Determine the (X, Y) coordinate at the center of the cell enclosing the given text.  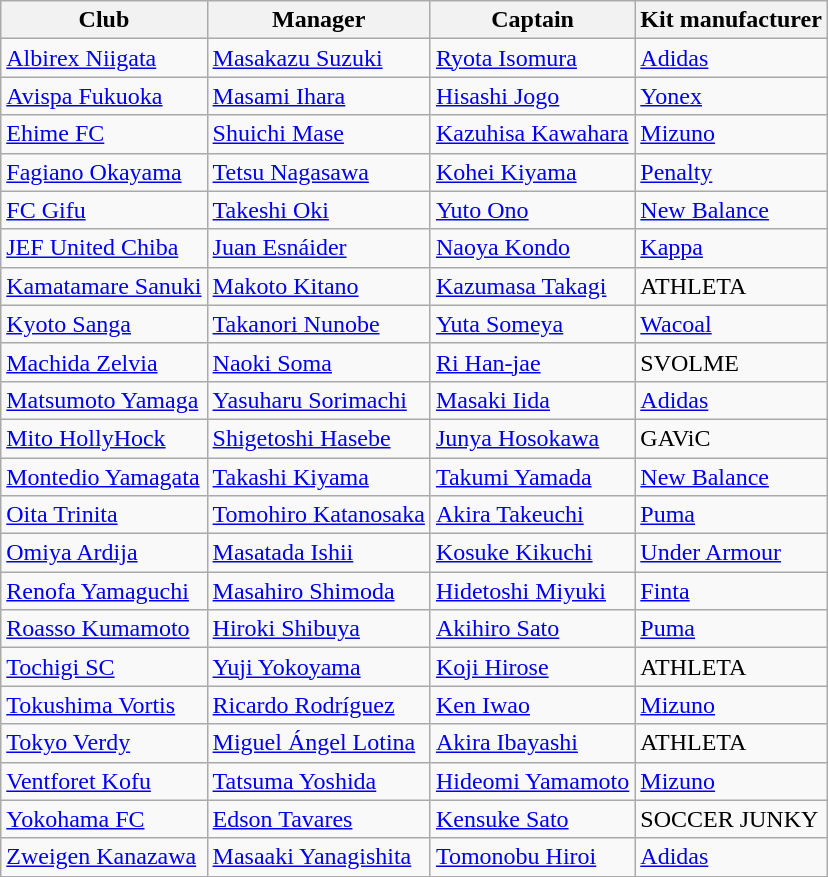
Albirex Niigata (104, 58)
Masaki Iida (532, 400)
Fagiano Okayama (104, 172)
Tomohiro Katanosaka (318, 515)
FC Gifu (104, 210)
Ri Han-jae (532, 362)
Yokohama FC (104, 819)
Renofa Yamaguchi (104, 591)
Kazumasa Takagi (532, 286)
Kappa (732, 248)
Yuji Yokoyama (318, 667)
Yuta Someya (532, 324)
Masaaki Yanagishita (318, 857)
Makoto Kitano (318, 286)
Tomonobu Hiroi (532, 857)
Masatada Ishii (318, 553)
Kohei Kiyama (532, 172)
Kosuke Kikuchi (532, 553)
Akira Ibayashi (532, 743)
Yuto Ono (532, 210)
JEF United Chiba (104, 248)
Ricardo Rodríguez (318, 705)
Hideomi Yamamoto (532, 781)
Shuichi Mase (318, 134)
Edson Tavares (318, 819)
Kamatamare Sanuki (104, 286)
Shigetoshi Hasebe (318, 438)
Zweigen Kanazawa (104, 857)
Club (104, 20)
Montedio Yamagata (104, 477)
GAViC (732, 438)
Under Armour (732, 553)
Juan Esnáider (318, 248)
Yasuharu Sorimachi (318, 400)
Masakazu Suzuki (318, 58)
Naoki Soma (318, 362)
Miguel Ángel Lotina (318, 743)
Avispa Fukuoka (104, 96)
Ventforet Kofu (104, 781)
Takanori Nunobe (318, 324)
Koji Hirose (532, 667)
Kit manufacturer (732, 20)
Omiya Ardija (104, 553)
Kazuhisa Kawahara (532, 134)
Takashi Kiyama (318, 477)
Masami Ihara (318, 96)
Machida Zelvia (104, 362)
Tokyo Verdy (104, 743)
Kyoto Sanga (104, 324)
Tatsuma Yoshida (318, 781)
Tochigi SC (104, 667)
SOCCER JUNKY (732, 819)
Akihiro Sato (532, 629)
Junya Hosokawa (532, 438)
Takumi Yamada (532, 477)
Roasso Kumamoto (104, 629)
Hiroki Shibuya (318, 629)
Tokushima Vortis (104, 705)
Tetsu Nagasawa (318, 172)
Hidetoshi Miyuki (532, 591)
Naoya Kondo (532, 248)
Mito HollyHock (104, 438)
Penalty (732, 172)
Ehime FC (104, 134)
Captain (532, 20)
Oita Trinita (104, 515)
Takeshi Oki (318, 210)
Masahiro Shimoda (318, 591)
Manager (318, 20)
SVOLME (732, 362)
Yonex (732, 96)
Kensuke Sato (532, 819)
Finta (732, 591)
Matsumoto Yamaga (104, 400)
Akira Takeuchi (532, 515)
Hisashi Jogo (532, 96)
Ken Iwao (532, 705)
Ryota Isomura (532, 58)
Wacoal (732, 324)
